Determine the [X, Y] coordinate at the center of the cell enclosing the given text.  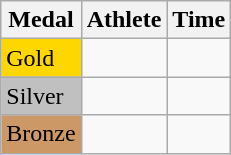
Gold [41, 58]
Silver [41, 96]
Bronze [41, 134]
Time [199, 20]
Medal [41, 20]
Athlete [124, 20]
